Pinpoint the cell where the given text exists, returning its [x, y] midpoint coordinate. 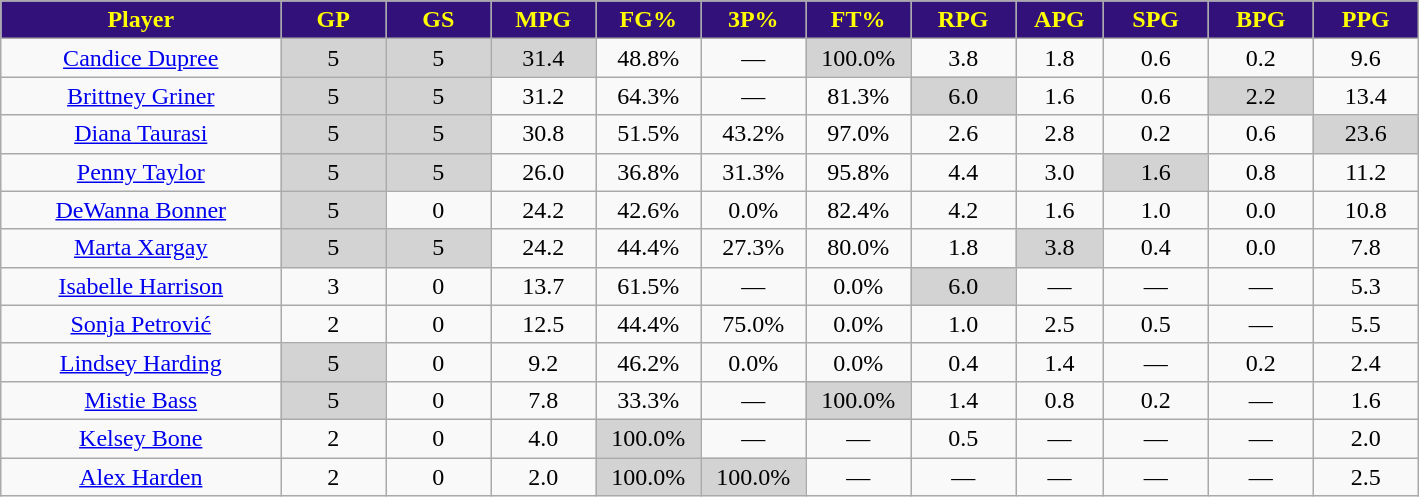
SPG [1156, 20]
31.4 [544, 58]
36.8% [648, 172]
2.4 [1366, 362]
12.5 [544, 324]
RPG [964, 20]
Alex Harden [141, 477]
5.3 [1366, 286]
3 [334, 286]
Lindsey Harding [141, 362]
Mistie Bass [141, 400]
75.0% [754, 324]
Isabelle Harrison [141, 286]
5.5 [1366, 324]
FG% [648, 20]
46.2% [648, 362]
4.4 [964, 172]
FT% [858, 20]
13.7 [544, 286]
11.2 [1366, 172]
Sonja Petrović [141, 324]
51.5% [648, 134]
APG [1060, 20]
61.5% [648, 286]
26.0 [544, 172]
64.3% [648, 96]
97.0% [858, 134]
31.3% [754, 172]
2.6 [964, 134]
43.2% [754, 134]
9.2 [544, 362]
33.3% [648, 400]
Player [141, 20]
Penny Taylor [141, 172]
30.8 [544, 134]
DeWanna Bonner [141, 210]
Diana Taurasi [141, 134]
2.2 [1260, 96]
Candice Dupree [141, 58]
3P% [754, 20]
10.8 [1366, 210]
Kelsey Bone [141, 438]
80.0% [858, 248]
42.6% [648, 210]
2.8 [1060, 134]
GS [438, 20]
4.0 [544, 438]
82.4% [858, 210]
Marta Xargay [141, 248]
MPG [544, 20]
48.8% [648, 58]
27.3% [754, 248]
Brittney Griner [141, 96]
13.4 [1366, 96]
95.8% [858, 172]
4.2 [964, 210]
23.6 [1366, 134]
3.0 [1060, 172]
31.2 [544, 96]
GP [334, 20]
BPG [1260, 20]
9.6 [1366, 58]
PPG [1366, 20]
81.3% [858, 96]
